Detect which cell encompasses the target text, then output its [X, Y] center coordinate. 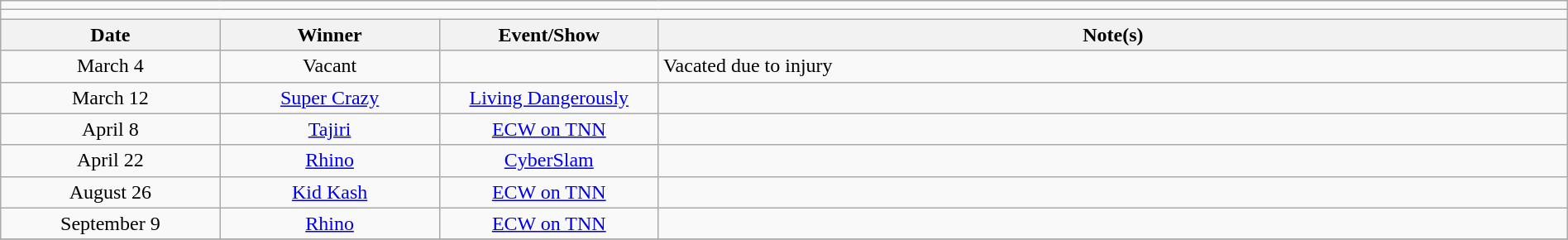
April 8 [111, 129]
Living Dangerously [549, 98]
September 9 [111, 223]
Event/Show [549, 35]
Vacated due to injury [1113, 66]
CyberSlam [549, 161]
Note(s) [1113, 35]
Super Crazy [329, 98]
Winner [329, 35]
March 4 [111, 66]
April 22 [111, 161]
March 12 [111, 98]
August 26 [111, 192]
Kid Kash [329, 192]
Date [111, 35]
Tajiri [329, 129]
Vacant [329, 66]
